Capture the cell that displays the provided text and extract its (X, Y) central coordinate. 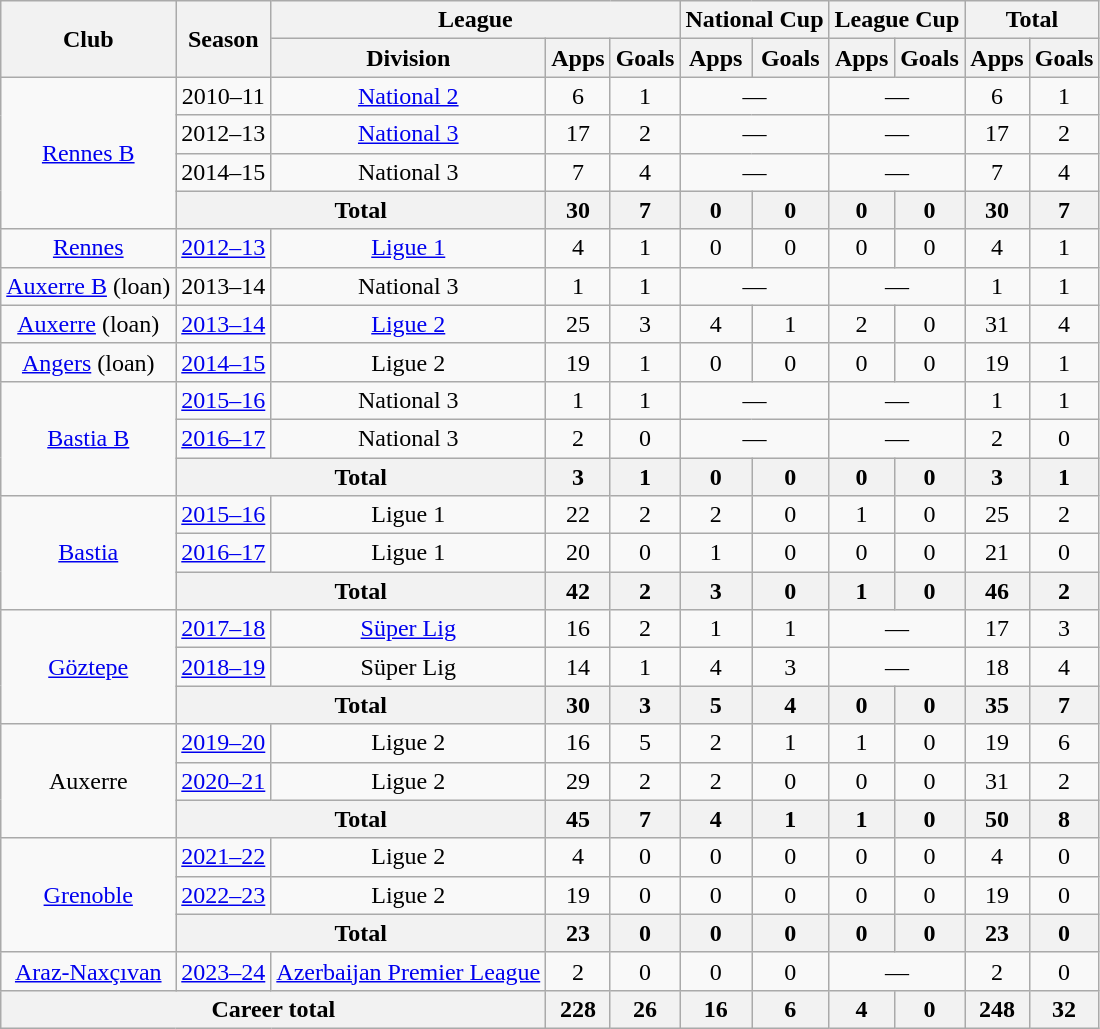
League Cup (897, 20)
National Cup (754, 20)
National 2 (408, 96)
32 (1064, 1009)
2020–21 (224, 781)
8 (1064, 819)
14 (578, 667)
22 (578, 515)
Auxerre (loan) (88, 324)
Rennes B (88, 153)
Rennes (88, 248)
2023–24 (224, 971)
Grenoble (88, 895)
2018–19 (224, 667)
2022–23 (224, 895)
Göztepe (88, 667)
2017–18 (224, 629)
20 (578, 553)
18 (997, 667)
2019–20 (224, 743)
Araz-Naxçıvan (88, 971)
Azerbaijan Premier League (408, 971)
Bastia B (88, 438)
League (476, 20)
26 (645, 1009)
Angers (loan) (88, 362)
Season (224, 39)
2021–22 (224, 857)
50 (997, 819)
45 (578, 819)
42 (578, 591)
Division (408, 58)
Career total (274, 1009)
248 (997, 1009)
29 (578, 781)
Auxerre (88, 781)
Club (88, 39)
228 (578, 1009)
46 (997, 591)
Bastia (88, 553)
35 (997, 705)
21 (997, 553)
Auxerre B (loan) (88, 286)
2010–11 (224, 96)
